Scan for the cell matching the given text and deliver its (X, Y) coordinate at center. 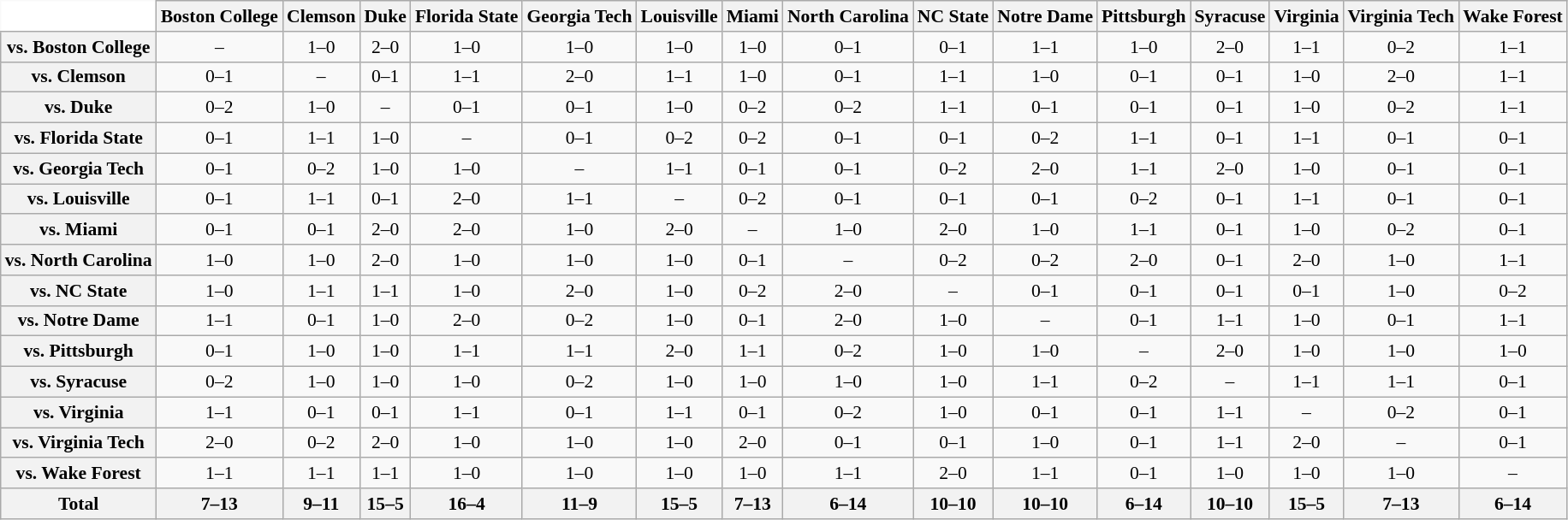
Pittsburgh (1143, 16)
vs. Pittsburgh (79, 352)
Total (79, 504)
Virginia (1306, 16)
Virginia Tech (1402, 16)
vs. Miami (79, 230)
Louisville (680, 16)
Clemson (321, 16)
North Carolina (848, 16)
vs. North Carolina (79, 260)
Boston College (219, 16)
Syracuse (1231, 16)
11–9 (579, 504)
Duke (385, 16)
vs. NC State (79, 291)
vs. Wake Forest (79, 474)
Georgia Tech (579, 16)
Wake Forest (1513, 16)
vs. Georgia Tech (79, 168)
vs. Duke (79, 108)
vs. Clemson (79, 77)
Florida State (467, 16)
vs. Boston College (79, 47)
9–11 (321, 504)
vs. Virginia Tech (79, 443)
Miami (753, 16)
Notre Dame (1045, 16)
16–4 (467, 504)
vs. Louisville (79, 199)
vs. Notre Dame (79, 321)
NC State (953, 16)
vs. Syracuse (79, 382)
vs. Virginia (79, 412)
vs. Florida State (79, 139)
